Detect which cell encompasses the target text, then output its [X, Y] center coordinate. 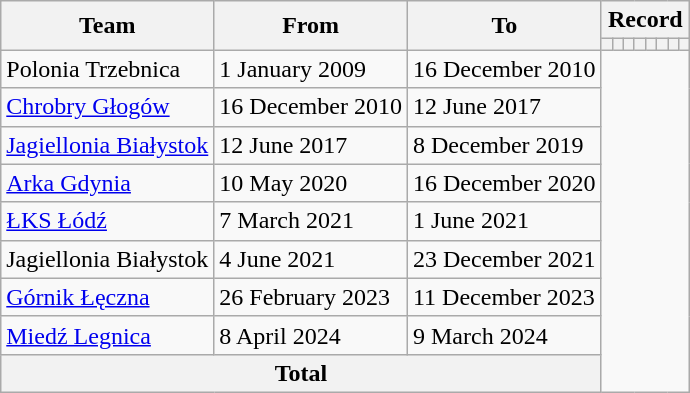
23 December 2021 [504, 259]
From [311, 26]
7 March 2021 [311, 221]
Team [108, 26]
4 June 2021 [311, 259]
16 December 2020 [504, 183]
To [504, 26]
26 February 2023 [311, 297]
Total [301, 373]
Arka Gdynia [108, 183]
11 December 2023 [504, 297]
ŁKS Łódź [108, 221]
Miedź Legnica [108, 335]
Chrobry Głogów [108, 107]
1 January 2009 [311, 69]
Górnik Łęczna [108, 297]
Polonia Trzebnica [108, 69]
1 June 2021 [504, 221]
9 March 2024 [504, 335]
8 April 2024 [311, 335]
8 December 2019 [504, 145]
Record [645, 20]
10 May 2020 [311, 183]
